From the cell containing the given text, extract its center point as (X, Y) coordinate. 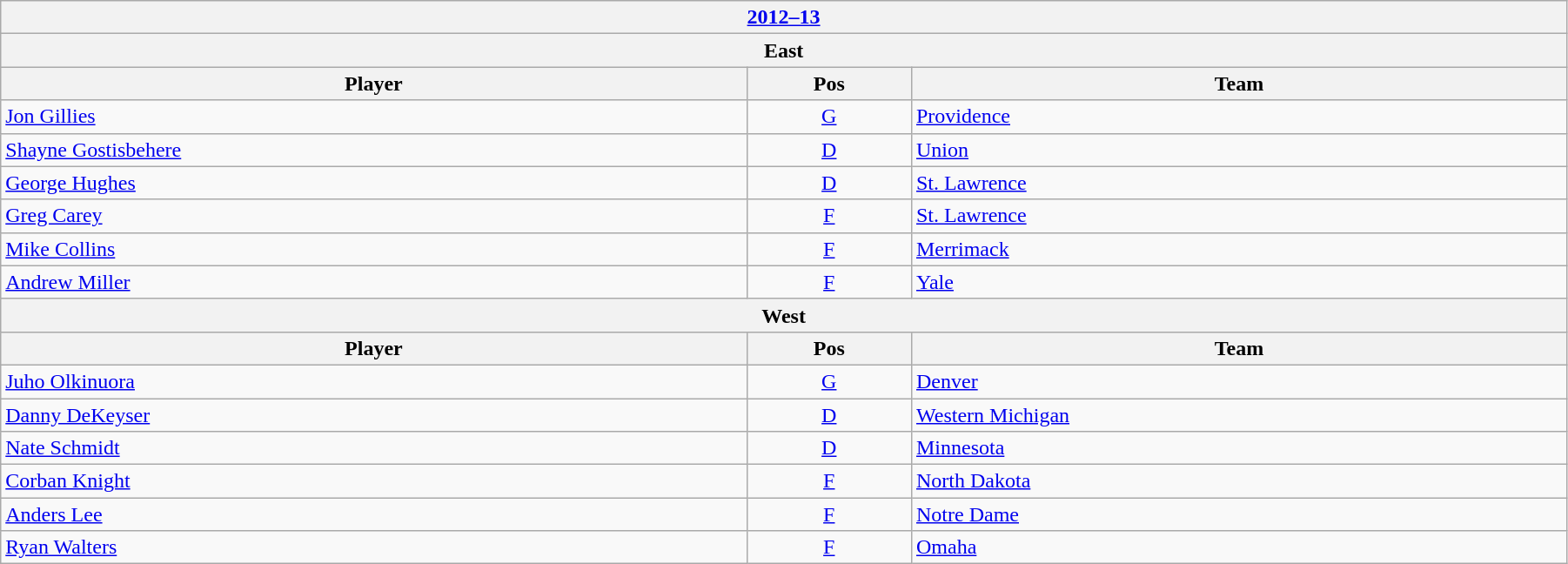
Nate Schmidt (374, 448)
Denver (1239, 381)
Jon Gillies (374, 117)
Notre Dame (1239, 514)
Yale (1239, 282)
West (784, 315)
Minnesota (1239, 448)
Union (1239, 150)
East (784, 50)
North Dakota (1239, 481)
Shayne Gostisbehere (374, 150)
George Hughes (374, 183)
Ryan Walters (374, 547)
2012–13 (784, 17)
Juho Olkinuora (374, 381)
Omaha (1239, 547)
Western Michigan (1239, 415)
Greg Carey (374, 216)
Andrew Miller (374, 282)
Danny DeKeyser (374, 415)
Merrimack (1239, 249)
Mike Collins (374, 249)
Corban Knight (374, 481)
Anders Lee (374, 514)
Providence (1239, 117)
